Provide the [X, Y] coordinate of the cell's center where the given text is located.  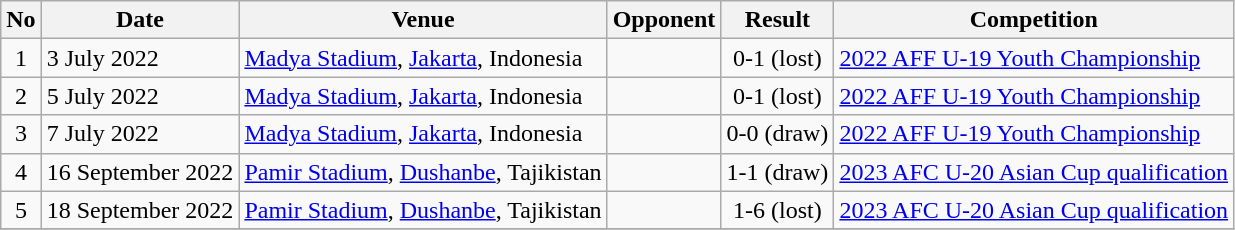
16 September 2022 [140, 172]
Result [778, 20]
2 [21, 96]
1-6 (lost) [778, 210]
3 [21, 134]
Date [140, 20]
5 July 2022 [140, 96]
18 September 2022 [140, 210]
7 July 2022 [140, 134]
0-0 (draw) [778, 134]
Competition [1034, 20]
Venue [423, 20]
3 July 2022 [140, 58]
1-1 (draw) [778, 172]
4 [21, 172]
No [21, 20]
1 [21, 58]
Opponent [664, 20]
5 [21, 210]
